Pinpoint the cell where the given text exists, returning its [x, y] midpoint coordinate. 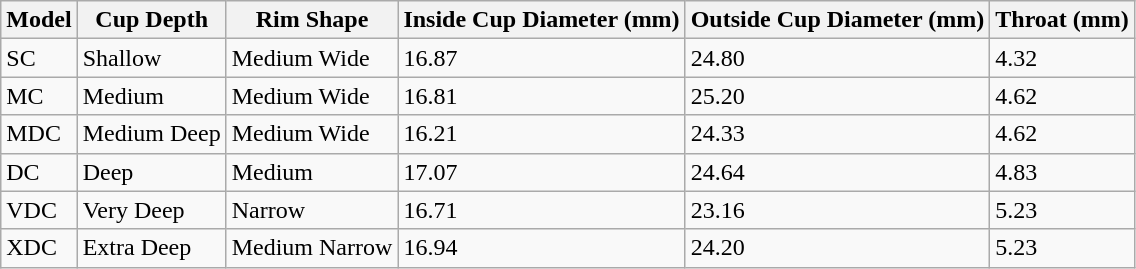
Cup Depth [152, 20]
Inside Cup Diameter (mm) [542, 20]
SC [39, 58]
16.81 [542, 96]
Shallow [152, 58]
Outside Cup Diameter (mm) [838, 20]
Narrow [312, 210]
4.83 [1062, 172]
24.64 [838, 172]
Deep [152, 172]
17.07 [542, 172]
16.21 [542, 134]
16.71 [542, 210]
VDC [39, 210]
Very Deep [152, 210]
4.32 [1062, 58]
16.94 [542, 248]
25.20 [838, 96]
24.20 [838, 248]
DC [39, 172]
Extra Deep [152, 248]
16.87 [542, 58]
Medium Narrow [312, 248]
Rim Shape [312, 20]
Medium Deep [152, 134]
24.80 [838, 58]
Throat (mm) [1062, 20]
MC [39, 96]
MDC [39, 134]
Model [39, 20]
23.16 [838, 210]
XDC [39, 248]
24.33 [838, 134]
